From the cell containing the given text, extract its center point as [X, Y] coordinate. 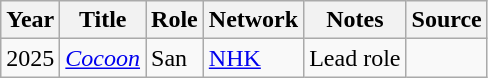
Lead role [355, 58]
Notes [355, 20]
Year [30, 20]
Role [175, 20]
NHK [253, 58]
Network [253, 20]
Cocoon [103, 58]
Source [446, 20]
Title [103, 20]
2025 [30, 58]
San [175, 58]
